Capture the cell that displays the provided text and extract its (x, y) central coordinate. 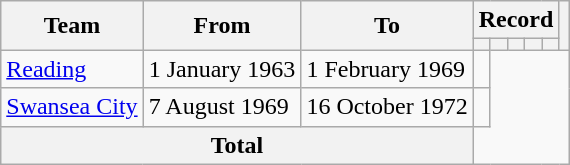
16 October 1972 (387, 107)
Reading (72, 69)
7 August 1969 (222, 107)
From (222, 26)
Team (72, 26)
Swansea City (72, 107)
1 February 1969 (387, 69)
1 January 1963 (222, 69)
Total (237, 145)
Record (516, 20)
To (387, 26)
